Capture the cell that displays the provided text and extract its [x, y] central coordinate. 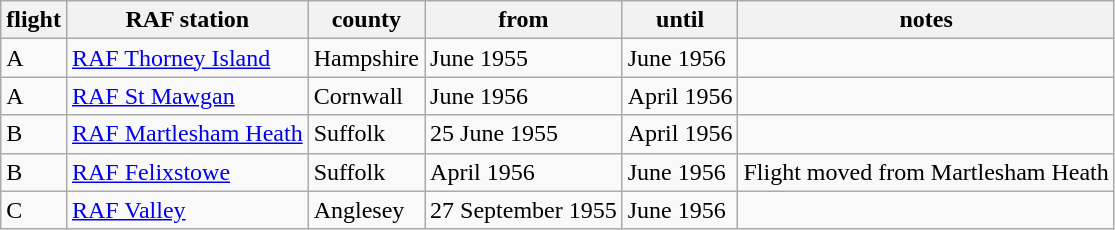
RAF St Mawgan [187, 96]
27 September 1955 [524, 210]
from [524, 20]
RAF Thorney Island [187, 58]
notes [926, 20]
Cornwall [366, 96]
RAF Felixstowe [187, 172]
RAF Valley [187, 210]
RAF Martlesham Heath [187, 134]
June 1955 [524, 58]
Hampshire [366, 58]
county [366, 20]
C [34, 210]
25 June 1955 [524, 134]
Anglesey [366, 210]
RAF station [187, 20]
Flight moved from Martlesham Heath [926, 172]
flight [34, 20]
until [680, 20]
